Search for the cell housing the specified text and yield its [x, y] center coordinate. 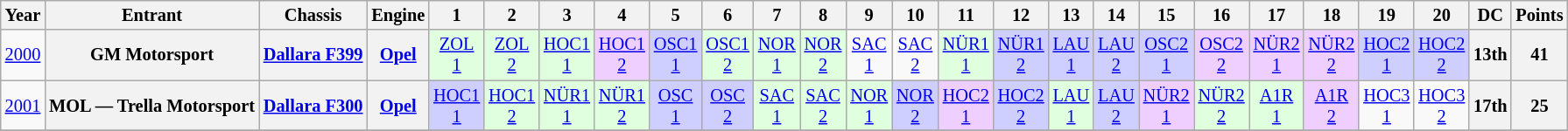
12 [1021, 15]
OSC11 [676, 55]
OSC2 [728, 106]
8 [823, 15]
17th [1490, 106]
Chassis [313, 15]
Dallara F300 [313, 106]
OSC12 [728, 55]
20 [1441, 15]
ZOL1 [457, 55]
14 [1116, 15]
OSC1 [676, 106]
11 [967, 15]
18 [1331, 15]
2000 [23, 55]
2001 [23, 106]
A1R2 [1331, 106]
3 [567, 15]
15 [1166, 15]
HOC32 [1441, 106]
Points [1539, 15]
A1R1 [1276, 106]
5 [676, 15]
9 [868, 15]
13 [1072, 15]
Entrant [152, 15]
Year [23, 15]
6 [728, 15]
MOL — Trella Motorsport [152, 106]
2 [511, 15]
4 [622, 15]
25 [1539, 106]
7 [777, 15]
OSC22 [1222, 55]
GM Motorsport [152, 55]
10 [916, 15]
41 [1539, 55]
16 [1222, 15]
1 [457, 15]
13th [1490, 55]
Engine [397, 15]
DC [1490, 15]
HOC31 [1387, 106]
ZOL2 [511, 55]
Dallara F399 [313, 55]
OSC21 [1166, 55]
19 [1387, 15]
17 [1276, 15]
